Return the (X, Y) coordinate for the center point of the cell that contains the specified text.  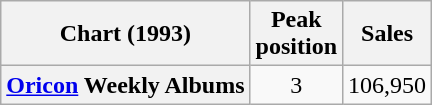
106,950 (388, 85)
Sales (388, 34)
Peakposition (296, 34)
Chart (1993) (126, 34)
3 (296, 85)
Oricon Weekly Albums (126, 85)
